For the text-containing cell, return its midpoint in (X, Y) coordinate format. 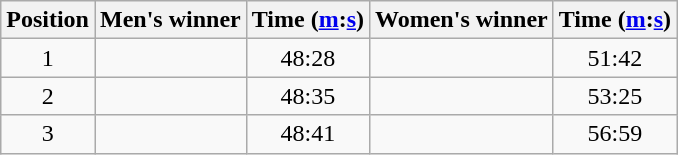
1 (48, 58)
Position (48, 20)
3 (48, 134)
53:25 (614, 96)
2 (48, 96)
56:59 (614, 134)
Men's winner (170, 20)
48:41 (308, 134)
48:28 (308, 58)
51:42 (614, 58)
48:35 (308, 96)
Women's winner (462, 20)
